For the text-containing cell, return its midpoint in (X, Y) coordinate format. 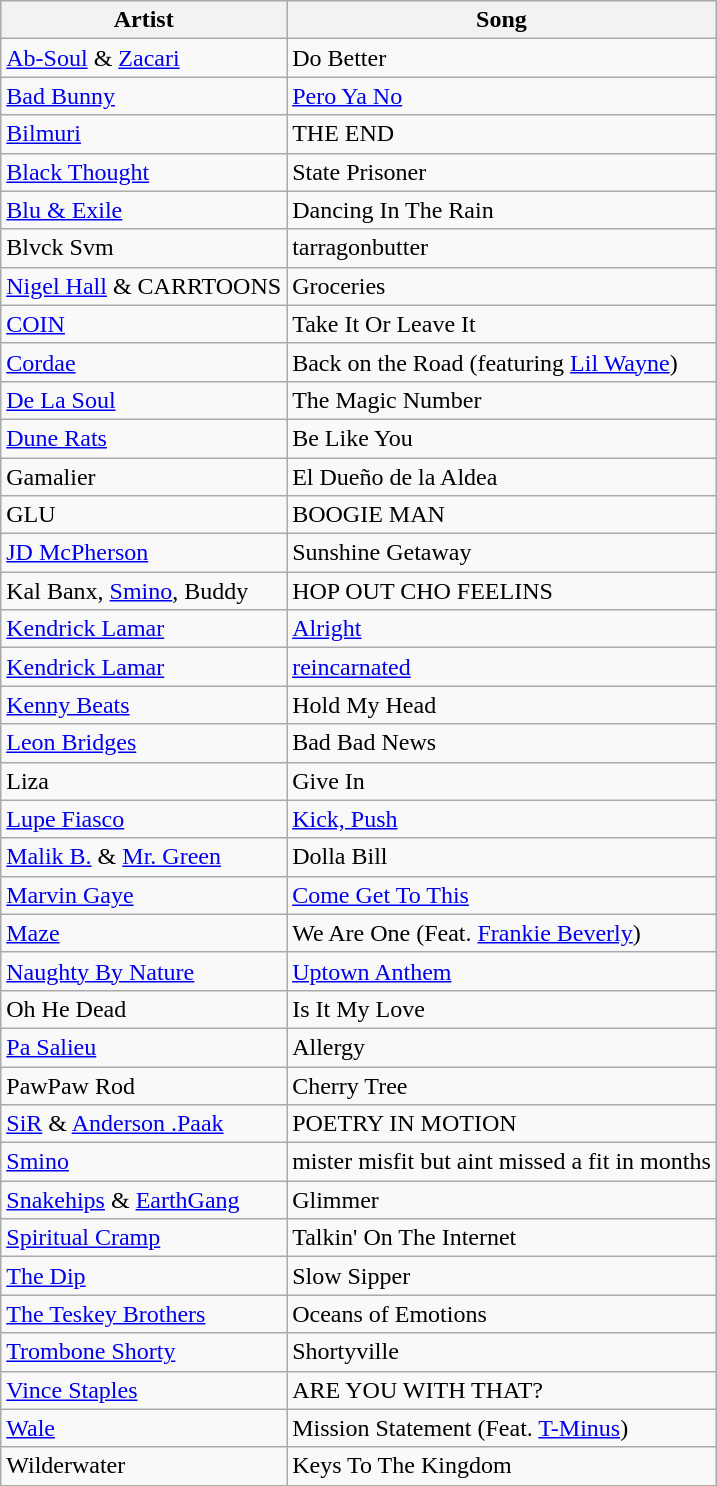
Come Get To This (502, 895)
Is It My Love (502, 1009)
Allergy (502, 1047)
Do Better (502, 58)
Dolla Bill (502, 857)
Blvck Svm (144, 248)
THE END (502, 134)
Bad Bunny (144, 96)
Song (502, 20)
Trombone Shorty (144, 1352)
Cherry Tree (502, 1085)
Vince Staples (144, 1390)
Lupe Fiasco (144, 819)
Groceries (502, 286)
Keys To The Kingdom (502, 1466)
Spiritual Cramp (144, 1238)
Smino (144, 1162)
Black Thought (144, 172)
Back on the Road (featuring Lil Wayne) (502, 362)
reincarnated (502, 667)
Kenny Beats (144, 705)
The Dip (144, 1276)
Slow Sipper (502, 1276)
COIN (144, 324)
Blu & Exile (144, 210)
ARE YOU WITH THAT? (502, 1390)
Cordae (144, 362)
Pa Salieu (144, 1047)
Uptown Anthem (502, 971)
tarragonbutter (502, 248)
PawPaw Rod (144, 1085)
Kal Banx, Smino, Buddy (144, 591)
Marvin Gaye (144, 895)
Oceans of Emotions (502, 1314)
Oh He Dead (144, 1009)
We Are One (Feat. Frankie Beverly) (502, 933)
Dune Rats (144, 438)
De La Soul (144, 400)
POETRY IN MOTION (502, 1124)
Wale (144, 1428)
Gamalier (144, 477)
The Teskey Brothers (144, 1314)
JD McPherson (144, 553)
Maze (144, 933)
Malik B. & Mr. Green (144, 857)
Glimmer (502, 1200)
Pero Ya No (502, 96)
Take It Or Leave It (502, 324)
Leon Bridges (144, 743)
Shortyville (502, 1352)
mister misfit but aint missed a fit in months (502, 1162)
El Dueño de la Aldea (502, 477)
GLU (144, 515)
Naughty By Nature (144, 971)
Talkin' On The Internet (502, 1238)
SiR & Anderson .Paak (144, 1124)
Sunshine Getaway (502, 553)
Snakehips & EarthGang (144, 1200)
Hold My Head (502, 705)
Wilderwater (144, 1466)
Give In (502, 781)
Bad Bad News (502, 743)
Kick, Push (502, 819)
HOP OUT CHO FEELINS (502, 591)
BOOGIE MAN (502, 515)
Bilmuri (144, 134)
State Prisoner (502, 172)
Mission Statement (Feat. T-Minus) (502, 1428)
The Magic Number (502, 400)
Artist (144, 20)
Dancing In The Rain (502, 210)
Be Like You (502, 438)
Nigel Hall & CARRTOONS (144, 286)
Ab-Soul & Zacari (144, 58)
Alright (502, 629)
Liza (144, 781)
